Scan for the cell matching the given text and deliver its [X, Y] coordinate at center. 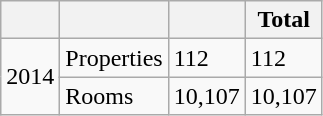
2014 [30, 77]
Rooms [114, 96]
Total [284, 20]
Properties [114, 58]
